Scan for the cell matching the given text and deliver its (x, y) coordinate at center. 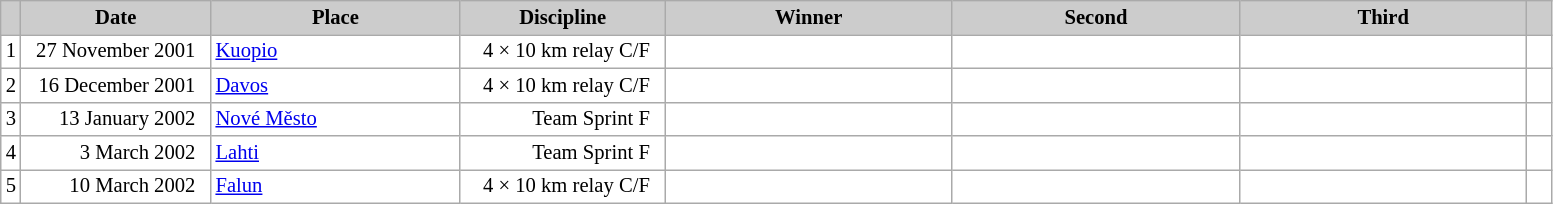
Kuopio (336, 51)
Lahti (336, 153)
Second (1096, 17)
Nové Město (336, 119)
Winner (808, 17)
Place (336, 17)
27 November 2001 (116, 51)
10 March 2002 (116, 186)
3 March 2002 (116, 153)
16 December 2001 (116, 85)
2 (11, 85)
5 (11, 186)
Third (1384, 17)
Falun (336, 186)
13 January 2002 (116, 119)
Date (116, 17)
Davos (336, 85)
Discipline (562, 17)
4 (11, 153)
1 (11, 51)
3 (11, 119)
